Detect which cell encompasses the target text, then output its [x, y] center coordinate. 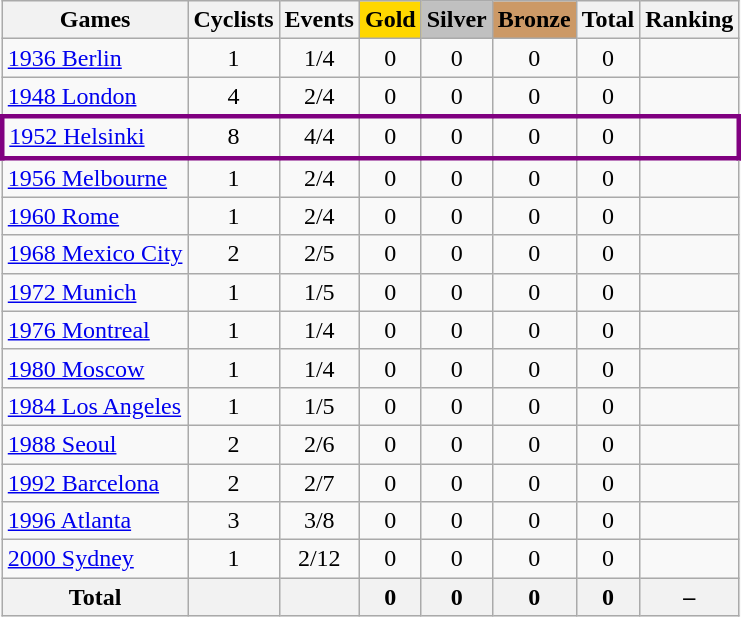
4/4 [319, 136]
3 [234, 521]
– [690, 597]
2/7 [319, 483]
1948 London [95, 97]
1936 Berlin [95, 58]
Games [95, 20]
1972 Munich [95, 292]
2000 Sydney [95, 559]
8 [234, 136]
2/12 [319, 559]
1952 Helsinki [95, 136]
Ranking [690, 20]
1968 Mexico City [95, 254]
1956 Melbourne [95, 178]
1984 Los Angeles [95, 406]
1988 Seoul [95, 444]
1992 Barcelona [95, 483]
2/6 [319, 444]
Cyclists [234, 20]
Silver [456, 20]
4 [234, 97]
Events [319, 20]
3/8 [319, 521]
1980 Moscow [95, 368]
2/5 [319, 254]
1960 Rome [95, 216]
1996 Atlanta [95, 521]
1976 Montreal [95, 330]
Bronze [534, 20]
Gold [390, 20]
